Search for the cell housing the specified text and yield its (X, Y) center coordinate. 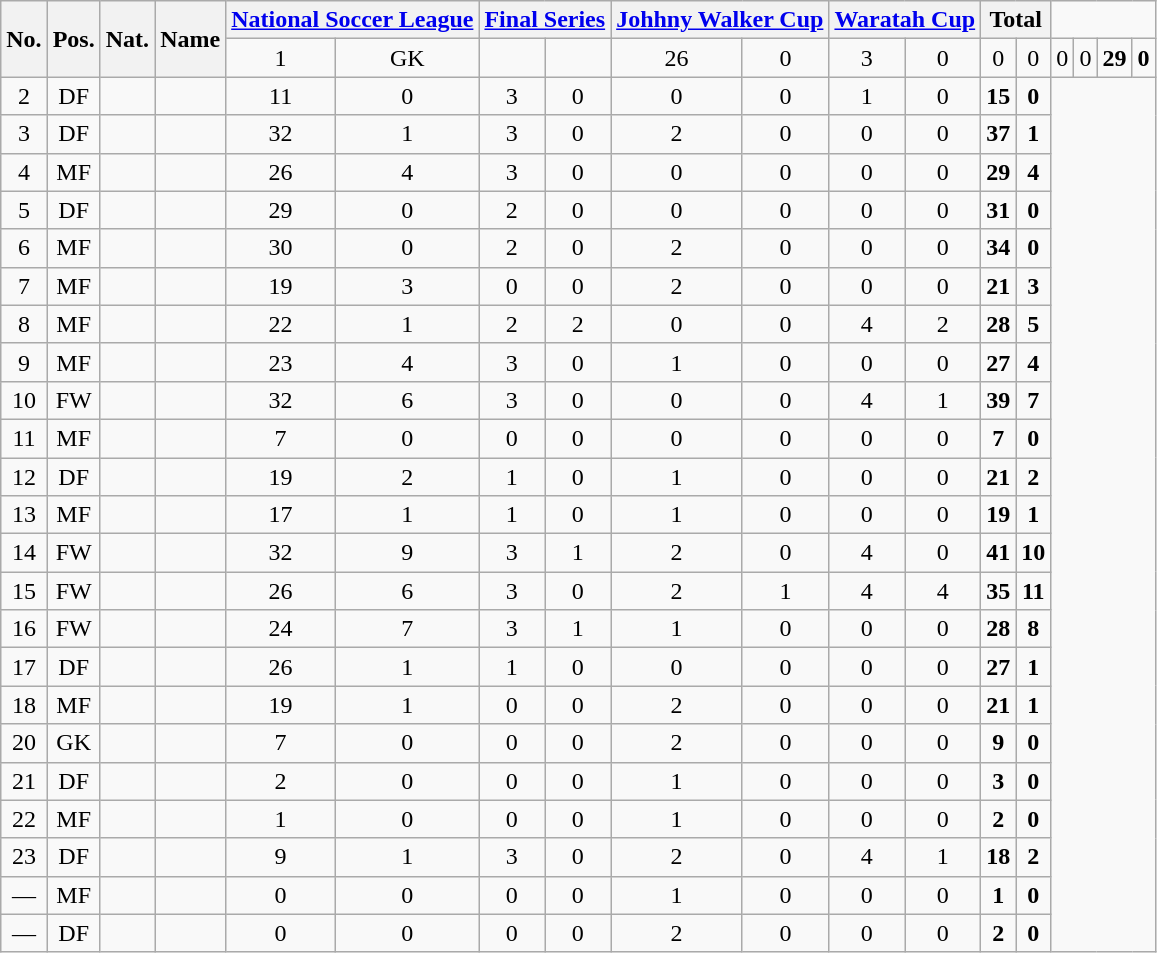
Johhny Walker Cup (720, 20)
Pos. (74, 39)
16 (24, 629)
37 (998, 134)
30 (281, 248)
Name (190, 39)
39 (998, 400)
24 (281, 629)
Final Series (545, 20)
Nat. (127, 39)
34 (998, 248)
Waratah Cup (905, 20)
41 (998, 553)
20 (24, 743)
No. (24, 39)
12 (24, 477)
Total (1016, 20)
National Soccer League (352, 20)
13 (24, 515)
14 (24, 553)
35 (998, 591)
31 (998, 210)
